Output the [X, Y] coordinate of the center of the cell containing the given text.  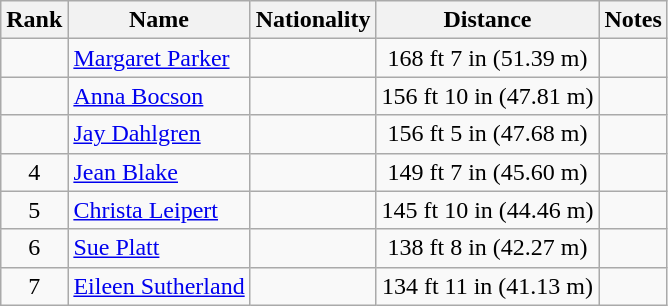
156 ft 5 in (47.68 m) [488, 134]
Notes [633, 20]
Sue Platt [159, 248]
Distance [488, 20]
156 ft 10 in (47.81 m) [488, 96]
Name [159, 20]
145 ft 10 in (44.46 m) [488, 210]
Jay Dahlgren [159, 134]
138 ft 8 in (42.27 m) [488, 248]
Rank [34, 20]
168 ft 7 in (51.39 m) [488, 58]
149 ft 7 in (45.60 m) [488, 172]
Jean Blake [159, 172]
4 [34, 172]
5 [34, 210]
Nationality [313, 20]
7 [34, 286]
Christa Leipert [159, 210]
Margaret Parker [159, 58]
Anna Bocson [159, 96]
6 [34, 248]
134 ft 11 in (41.13 m) [488, 286]
Eileen Sutherland [159, 286]
